From the cell containing the given text, extract its center point as [x, y] coordinate. 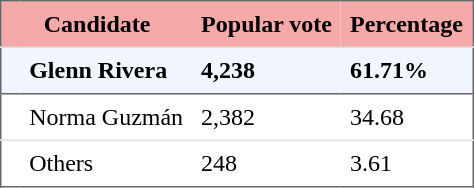
Candidate [96, 24]
4,238 [266, 70]
2,382 [266, 117]
248 [266, 163]
Popular vote [266, 24]
61.71% [407, 70]
34.68 [407, 117]
3.61 [407, 163]
Norma Guzmán [106, 117]
Percentage [407, 24]
Glenn Rivera [106, 70]
Others [106, 163]
